For the text-containing cell, return its midpoint in (x, y) coordinate format. 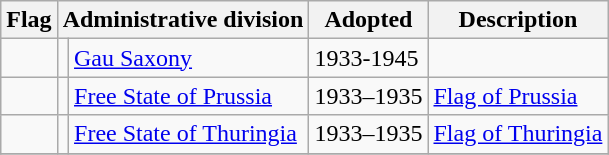
Description (518, 20)
Free State of Prussia (189, 96)
Administrative division (183, 20)
Flag of Prussia (518, 96)
Adopted (368, 20)
Flag of Thuringia (518, 134)
1933-1945 (368, 58)
Free State of Thuringia (189, 134)
Gau Saxony (189, 58)
Flag (29, 20)
